Pinpoint the cell where the given text exists, returning its (X, Y) midpoint coordinate. 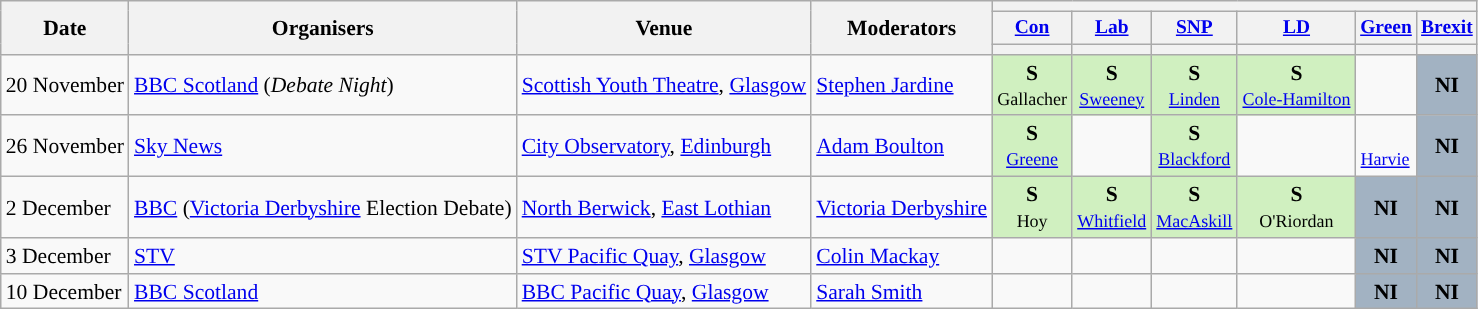
SWhitfield (1112, 208)
Adam Boulton (902, 146)
Venue (664, 28)
SBlackford (1194, 146)
BBC Scotland (Debate Night) (323, 86)
Moderators (902, 28)
SLinden (1194, 86)
Harvie (1386, 146)
BBC (Victoria Derbyshire Election Debate) (323, 208)
2 December (65, 208)
SHoy (1032, 208)
SGallacher (1032, 86)
LD (1296, 28)
Stephen Jardine (902, 86)
Green (1386, 28)
20 November (65, 86)
STV Pacific Quay, Glasgow (664, 256)
Sky News (323, 146)
Scottish Youth Theatre, Glasgow (664, 86)
Con (1032, 28)
SMacAskill (1194, 208)
SNP (1194, 28)
26 November (65, 146)
SGreene (1032, 146)
Colin Mackay (902, 256)
City Observatory, Edinburgh (664, 146)
STV (323, 256)
Brexit (1446, 28)
North Berwick, East Lothian (664, 208)
3 December (65, 256)
Date (65, 28)
SCole-Hamilton (1296, 86)
SO'Riordan (1296, 208)
Lab (1112, 28)
SSweeney (1112, 86)
Victoria Derbyshire (902, 208)
Organisers (323, 28)
